Determine the (X, Y) coordinate at the center of the cell enclosing the given text.  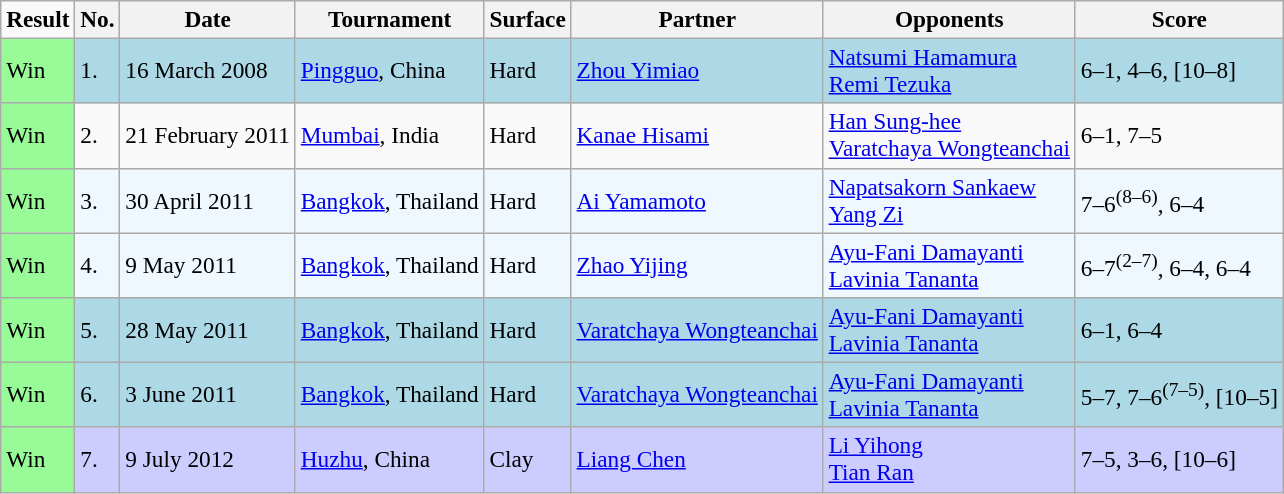
7–6(8–6), 6–4 (1179, 200)
9 May 2011 (208, 264)
21 February 2011 (208, 136)
Score (1179, 19)
Date (208, 19)
6–7(2–7), 6–4, 6–4 (1179, 264)
Result (38, 19)
7. (98, 460)
Han Sung-hee Varatchaya Wongteanchai (949, 136)
16 March 2008 (208, 70)
6–1, 7–5 (1179, 136)
6–1, 4–6, [10–8] (1179, 70)
9 July 2012 (208, 460)
Clay (528, 460)
Zhou Yimiao (697, 70)
Kanae Hisami (697, 136)
Pingguo, China (390, 70)
7–5, 3–6, [10–6] (1179, 460)
1. (98, 70)
Napatsakorn Sankaew Yang Zi (949, 200)
Huzhu, China (390, 460)
6–1, 6–4 (1179, 330)
4. (98, 264)
Mumbai, India (390, 136)
6. (98, 394)
Partner (697, 19)
28 May 2011 (208, 330)
Zhao Yijing (697, 264)
5–7, 7–6(7–5), [10–5] (1179, 394)
Natsumi Hamamura Remi Tezuka (949, 70)
Ai Yamamoto (697, 200)
3. (98, 200)
Li Yihong Tian Ran (949, 460)
2. (98, 136)
5. (98, 330)
Opponents (949, 19)
Surface (528, 19)
No. (98, 19)
Tournament (390, 19)
30 April 2011 (208, 200)
3 June 2011 (208, 394)
Liang Chen (697, 460)
